For the text-containing cell, return its midpoint in [X, Y] coordinate format. 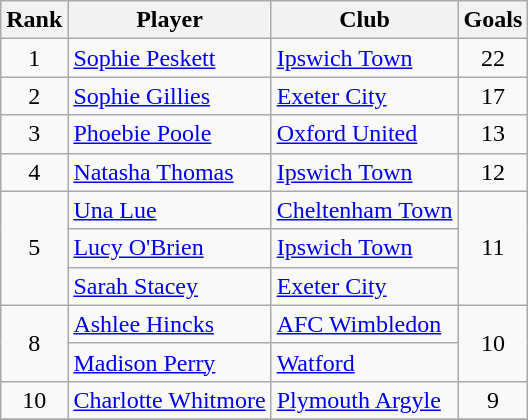
13 [493, 134]
AFC Wimbledon [364, 324]
12 [493, 172]
Plymouth Argyle [364, 400]
Ashlee Hincks [170, 324]
Rank [34, 20]
9 [493, 400]
Una Lue [170, 210]
Watford [364, 362]
4 [34, 172]
Charlotte Whitmore [170, 400]
17 [493, 96]
Sophie Peskett [170, 58]
8 [34, 343]
Natasha Thomas [170, 172]
Lucy O'Brien [170, 248]
Sarah Stacey [170, 286]
5 [34, 248]
3 [34, 134]
11 [493, 248]
Oxford United [364, 134]
Sophie Gillies [170, 96]
Madison Perry [170, 362]
Phoebie Poole [170, 134]
1 [34, 58]
Player [170, 20]
22 [493, 58]
Cheltenham Town [364, 210]
Goals [493, 20]
Club [364, 20]
2 [34, 96]
